Find where the given text appears and provide that cell's center as [X, Y] coordinate. 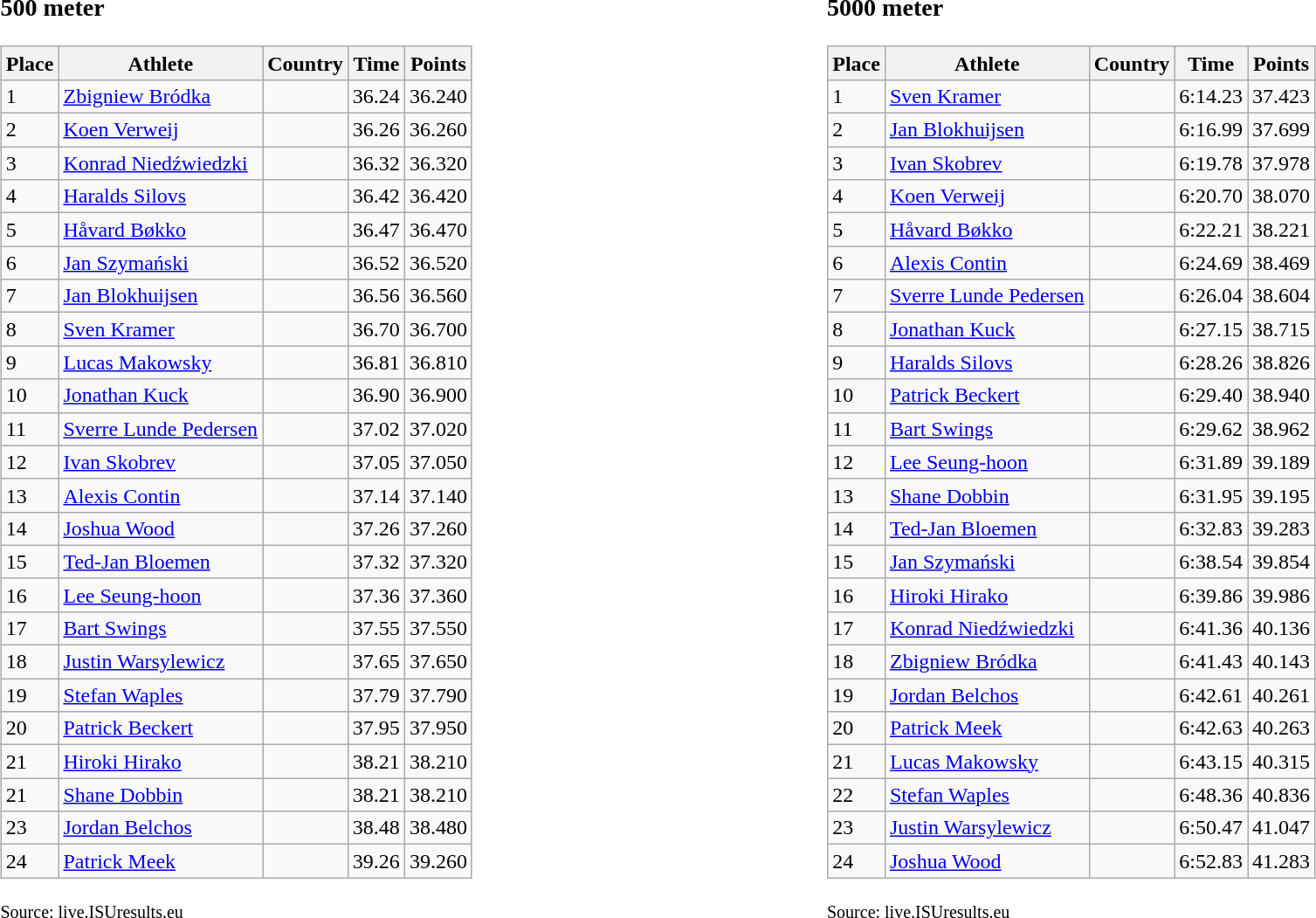
37.95 [376, 728]
6:19.78 [1211, 163]
37.140 [438, 495]
6:22.21 [1211, 230]
6:32.83 [1211, 528]
37.650 [438, 662]
6:38.54 [1211, 562]
39.189 [1282, 462]
6:31.89 [1211, 462]
6:26.04 [1211, 296]
38.940 [1282, 396]
36.42 [376, 197]
36.420 [438, 197]
37.14 [376, 495]
39.260 [438, 861]
39.195 [1282, 495]
37.260 [438, 528]
6:42.61 [1211, 695]
6:28.26 [1211, 362]
6:24.69 [1211, 263]
37.320 [438, 562]
6:27.15 [1211, 329]
36.70 [376, 329]
37.950 [438, 728]
38.48 [376, 828]
36.520 [438, 263]
40.261 [1282, 695]
36.24 [376, 96]
36.47 [376, 230]
36.700 [438, 329]
36.81 [376, 362]
6:52.83 [1211, 861]
37.020 [438, 429]
36.470 [438, 230]
37.423 [1282, 96]
37.02 [376, 429]
6:41.36 [1211, 628]
37.550 [438, 628]
39.986 [1282, 595]
36.560 [438, 296]
38.070 [1282, 197]
40.143 [1282, 662]
37.26 [376, 528]
36.900 [438, 396]
6:39.86 [1211, 595]
6:31.95 [1211, 495]
37.360 [438, 595]
37.699 [1282, 130]
36.240 [438, 96]
36.52 [376, 263]
6:16.99 [1211, 130]
40.836 [1282, 795]
6:20.70 [1211, 197]
36.810 [438, 362]
40.136 [1282, 628]
38.480 [438, 828]
37.978 [1282, 163]
38.826 [1282, 362]
39.854 [1282, 562]
40.315 [1282, 762]
6:50.47 [1211, 828]
37.79 [376, 695]
37.05 [376, 462]
37.050 [438, 462]
36.260 [438, 130]
38.715 [1282, 329]
38.469 [1282, 263]
38.604 [1282, 296]
6:41.43 [1211, 662]
22 [857, 795]
37.790 [438, 695]
6:48.36 [1211, 795]
6:29.40 [1211, 396]
36.90 [376, 396]
37.65 [376, 662]
41.283 [1282, 861]
6:14.23 [1211, 96]
6:43.15 [1211, 762]
36.32 [376, 163]
36.320 [438, 163]
36.56 [376, 296]
37.36 [376, 595]
38.221 [1282, 230]
37.55 [376, 628]
40.263 [1282, 728]
37.32 [376, 562]
36.26 [376, 130]
6:29.62 [1211, 429]
41.047 [1282, 828]
6:42.63 [1211, 728]
39.26 [376, 861]
39.283 [1282, 528]
38.962 [1282, 429]
